Output the [X, Y] coordinate of the center of the cell containing the given text.  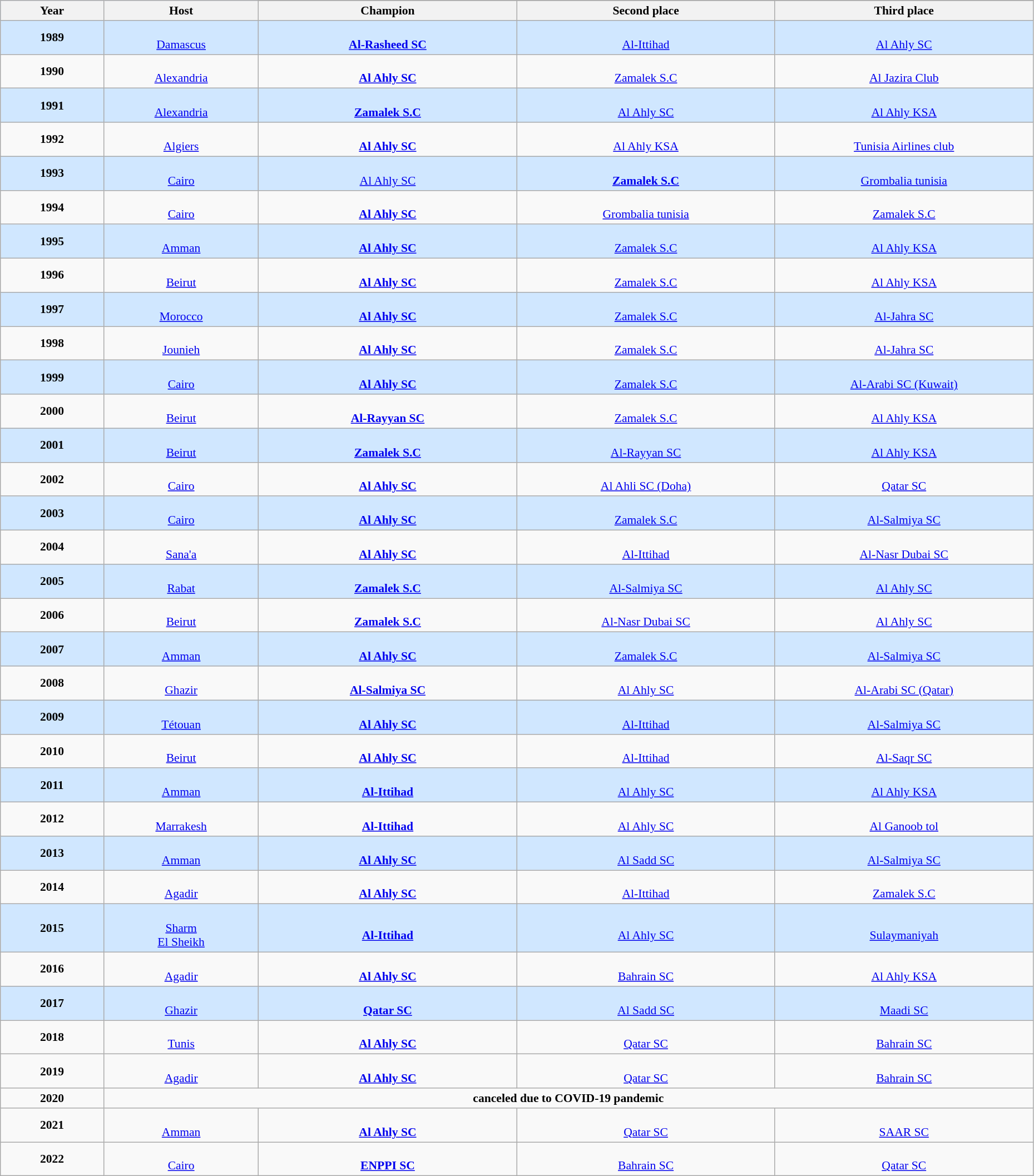
2012 [52, 820]
Third place [904, 11]
1998 [52, 344]
2003 [52, 514]
2000 [52, 411]
1996 [52, 276]
2019 [52, 1071]
Algiers [181, 139]
2010 [52, 751]
2020 [52, 1098]
1992 [52, 139]
2006 [52, 615]
1993 [52, 173]
2016 [52, 970]
2021 [52, 1125]
1989 [52, 38]
Morocco [181, 309]
Sharm El Sheikh [181, 929]
1994 [52, 207]
1997 [52, 309]
Sulaymaniyah [904, 929]
Al-Arabi SC (Kuwait) [904, 377]
1991 [52, 106]
Jounieh [181, 344]
2005 [52, 582]
Al Ahli SC (Doha) [646, 479]
2004 [52, 547]
Al-Arabi SC (Qatar) [904, 683]
2008 [52, 683]
Second place [646, 11]
2011 [52, 785]
2013 [52, 853]
2017 [52, 1003]
Al-Rasheed SC [388, 38]
Al Ganoob tol [904, 820]
Damascus [181, 38]
Champion [388, 11]
canceled due to COVID-19 pandemic [568, 1098]
2009 [52, 717]
Tunis [181, 1038]
Year [52, 11]
Marrakesh [181, 820]
1999 [52, 377]
Maadi SC [904, 1003]
Al Jazira Club [904, 71]
SAAR SC [904, 1125]
1990 [52, 71]
2018 [52, 1038]
Host [181, 11]
Tunisia Airlines club [904, 139]
2007 [52, 649]
Al-Saqr SC [904, 751]
2014 [52, 887]
2022 [52, 1159]
1995 [52, 241]
2001 [52, 445]
ENPPI SC [388, 1159]
Tétouan [181, 717]
2015 [52, 929]
2002 [52, 479]
Rabat [181, 582]
Sana'a [181, 547]
